Determine the [x, y] coordinate at the center of the cell enclosing the given text.  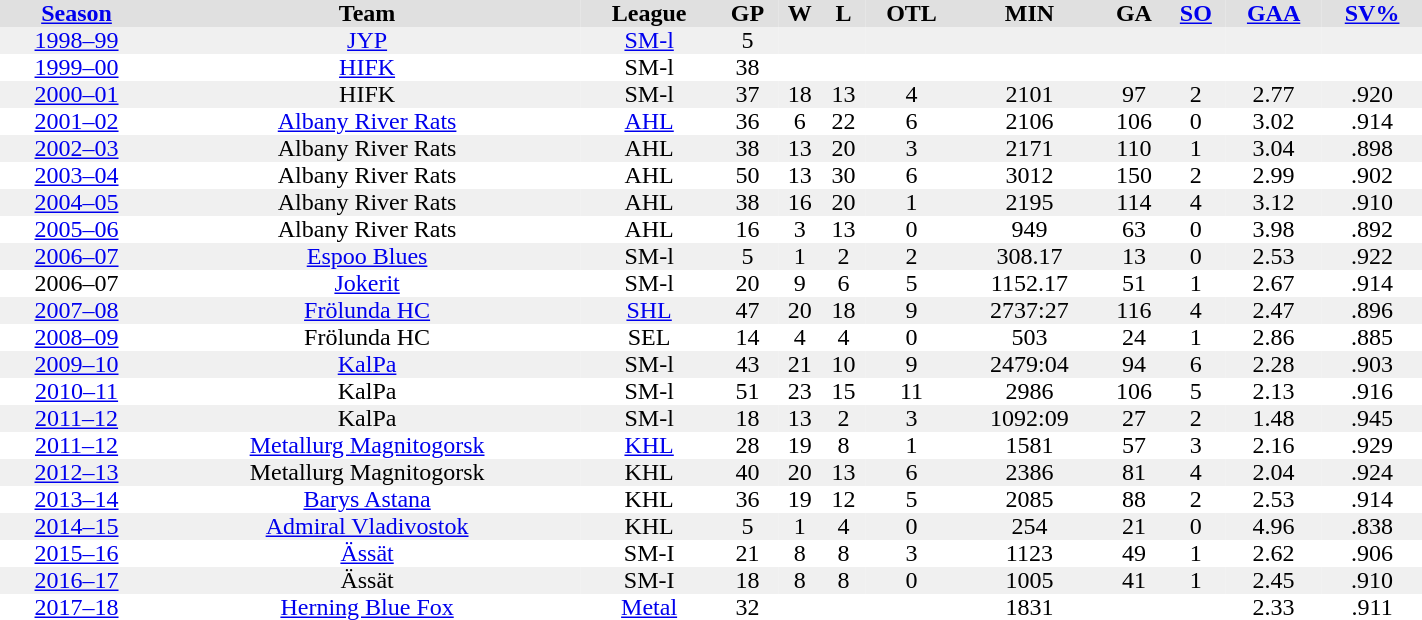
2002–03 [76, 148]
L [844, 14]
Jokerit [367, 284]
2479:04 [1030, 364]
SO [1196, 14]
MIN [1030, 14]
3.12 [1274, 202]
2.77 [1274, 94]
2015–16 [76, 554]
15 [844, 392]
2010–11 [76, 392]
23 [800, 392]
28 [748, 446]
2.04 [1274, 472]
97 [1134, 94]
2.28 [1274, 364]
503 [1030, 338]
.945 [1372, 418]
2012–13 [76, 472]
Barys Astana [367, 500]
30 [844, 176]
2.13 [1274, 392]
Team [367, 14]
47 [748, 310]
1152.17 [1030, 284]
.892 [1372, 230]
2007–08 [76, 310]
150 [1134, 176]
GP [748, 14]
2013–14 [76, 500]
OTL [911, 14]
27 [1134, 418]
League [649, 14]
GAA [1274, 14]
12 [844, 500]
.896 [1372, 310]
2.45 [1274, 580]
2016–17 [76, 580]
49 [1134, 554]
.916 [1372, 392]
2.47 [1274, 310]
1005 [1030, 580]
37 [748, 94]
2008–09 [76, 338]
3012 [1030, 176]
2101 [1030, 94]
SEL [649, 338]
114 [1134, 202]
.924 [1372, 472]
2000–01 [76, 94]
2.16 [1274, 446]
22 [844, 122]
4.96 [1274, 526]
254 [1030, 526]
14 [748, 338]
2085 [1030, 500]
2.99 [1274, 176]
2106 [1030, 122]
2004–05 [76, 202]
.898 [1372, 148]
1581 [1030, 446]
2737:27 [1030, 310]
.929 [1372, 446]
10 [844, 364]
41 [1134, 580]
24 [1134, 338]
50 [748, 176]
Espoo Blues [367, 256]
SV% [1372, 14]
949 [1030, 230]
.902 [1372, 176]
57 [1134, 446]
3.98 [1274, 230]
2986 [1030, 392]
W [800, 14]
3.04 [1274, 148]
.885 [1372, 338]
88 [1134, 500]
.903 [1372, 364]
1092:09 [1030, 418]
JYP [367, 40]
1123 [1030, 554]
94 [1134, 364]
2195 [1030, 202]
63 [1134, 230]
1998–99 [76, 40]
2009–10 [76, 364]
81 [1134, 472]
3.02 [1274, 122]
.920 [1372, 94]
11 [911, 392]
GA [1134, 14]
116 [1134, 310]
2.67 [1274, 284]
SHL [649, 310]
Season [76, 14]
2014–15 [76, 526]
.838 [1372, 526]
40 [748, 472]
1.48 [1274, 418]
1999–00 [76, 68]
2005–06 [76, 230]
2003–04 [76, 176]
43 [748, 364]
2386 [1030, 472]
.922 [1372, 256]
2.62 [1274, 554]
Admiral Vladivostok [367, 526]
2171 [1030, 148]
.906 [1372, 554]
308.17 [1030, 256]
2001–02 [76, 122]
110 [1134, 148]
2.86 [1274, 338]
